Extract the [x, y] coordinate from the center of the cell holding the provided text.  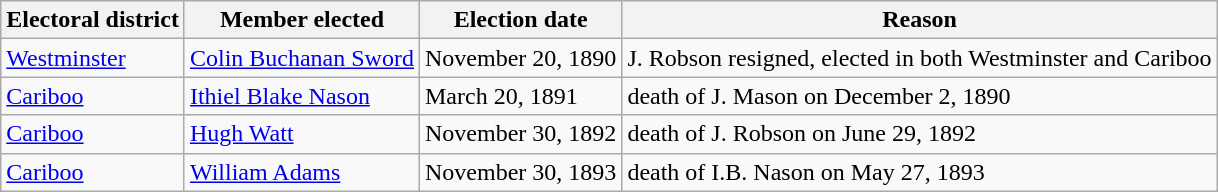
Colin Buchanan Sword [302, 58]
death of I.B. Nason on May 27, 1893 [920, 172]
Election date [520, 20]
William Adams [302, 172]
Reason [920, 20]
J. Robson resigned, elected in both Westminster and Cariboo [920, 58]
Electoral district [93, 20]
Member elected [302, 20]
Ithiel Blake Nason [302, 96]
November 30, 1893 [520, 172]
death of J. Robson on June 29, 1892 [920, 134]
Westminster [93, 58]
death of J. Mason on December 2, 1890 [920, 96]
November 30, 1892 [520, 134]
Hugh Watt [302, 134]
November 20, 1890 [520, 58]
March 20, 1891 [520, 96]
